Search for the cell housing the specified text and yield its [X, Y] center coordinate. 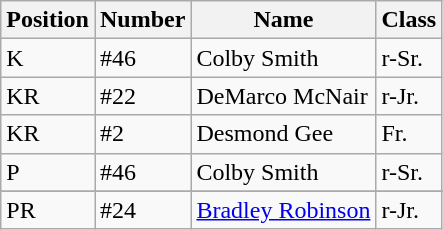
Position [48, 20]
#24 [142, 210]
Fr. [409, 134]
Bradley Robinson [284, 210]
Number [142, 20]
DeMarco McNair [284, 96]
Name [284, 20]
Class [409, 20]
#22 [142, 96]
P [48, 172]
#2 [142, 134]
PR [48, 210]
Desmond Gee [284, 134]
K [48, 58]
